Determine the [X, Y] coordinate at the center of the cell enclosing the given text.  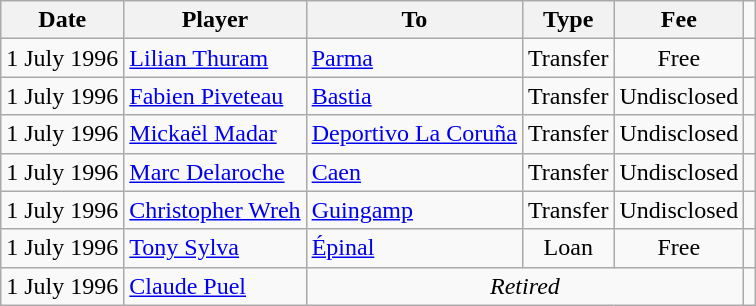
Retired [525, 286]
Fee [679, 20]
Loan [568, 248]
Type [568, 20]
Marc Delaroche [215, 172]
Deportivo La Coruña [414, 134]
To [414, 20]
Caen [414, 172]
Lilian Thuram [215, 58]
Date [62, 20]
Player [215, 20]
Mickaël Madar [215, 134]
Fabien Piveteau [215, 96]
Bastia [414, 96]
Parma [414, 58]
Claude Puel [215, 286]
Christopher Wreh [215, 210]
Guingamp [414, 210]
Épinal [414, 248]
Tony Sylva [215, 248]
